Provide the (X, Y) coordinate of the cell's center where the given text is located.  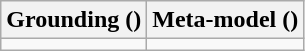
Meta-model () (226, 20)
Grounding () (74, 20)
